Detect which cell encompasses the target text, then output its (x, y) center coordinate. 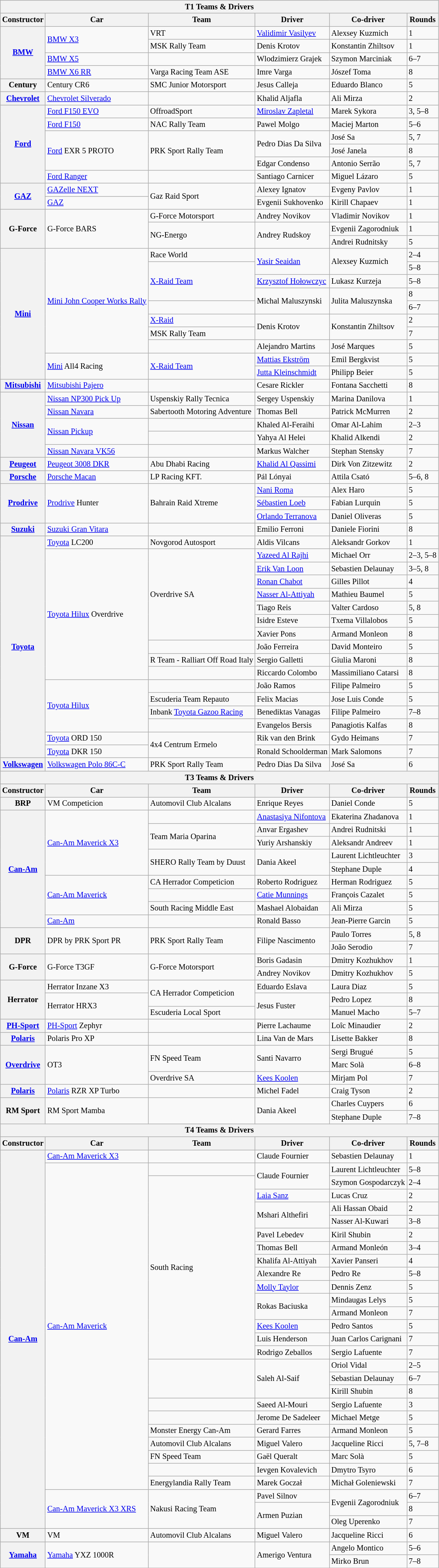
Mark Salomons (368, 751)
Alexandre Re (292, 1274)
Catie Munnings (292, 895)
Eduardo Blanco (368, 85)
Prodrive (23, 503)
Gaël Queralt (292, 1457)
Nissan Pickup (97, 431)
Szymon Marciniak (368, 59)
Ronald Basso (292, 921)
4x4 Centrum Ermelo (202, 744)
Roberto Rodriguez (292, 882)
Yuriy Arshanskiy (292, 843)
Herrator (23, 1000)
Kiril Shubin (368, 1235)
Sabertooth Motoring Adventure (202, 412)
Volkswagen (23, 764)
Khalifa Al-Attiyah (292, 1261)
Gydo Heimans (368, 738)
Fabian Lurquin (368, 503)
Amerigo Ventura (292, 1555)
Porsche Macan (97, 477)
X-Raid (202, 320)
Mattias Ekström (292, 359)
Krzysztof Hołowczyc (292, 281)
Jose Luis Conde (368, 699)
Andrey Rudskoy (292, 235)
Ronan Chabot (292, 581)
Tiago Reis (292, 608)
Mitsubishi (23, 385)
Evgenii Sukhovenko (292, 203)
Alex Haro (368, 490)
Ekaterina Zhadanova (368, 817)
Laura Diaz (368, 987)
Emil Bergkvist (368, 359)
T4 Teams & Drivers (219, 1130)
Panagiotis Kalfas (368, 725)
Xavier Panseri (368, 1261)
Isidre Esteve (292, 621)
Yazeed Al Rajhi (292, 555)
Team Maria Oparina (202, 836)
Maciej Marton (368, 124)
Khalid Alkendi (368, 438)
Pavel Lebedev (292, 1235)
Sergi Brugué (368, 1052)
Marek Sykora (368, 111)
Rodrigo Zeballos (292, 1352)
Txema Villalobos (368, 621)
Enrique Reyes (292, 803)
Aldis Vilcans (292, 542)
Inbank Toyota Gazoo Racing (202, 712)
Toyota DKR 150 (97, 751)
Khalid Al Qassimi (292, 464)
Mirjam Pol (368, 1078)
BMW (23, 53)
Juan Carlos Carignani (368, 1339)
Giulia Maroni (368, 660)
Pavel Silnov (292, 1496)
Jószef Toma (368, 72)
Toyota (23, 647)
Manuel Macho (368, 1013)
Polaris RZR XP Turbo (97, 1091)
R Team - Ralliart Off Road Italy (202, 660)
Chevrolet Silverado (97, 98)
Marek Goczał (292, 1483)
Lucas Cruz (368, 1195)
Monster Energy Can-Am (202, 1431)
Toyota LC200 (97, 542)
Michel Fadel (292, 1091)
Rokas Baciuska (292, 1306)
Peugeot 3008 DKR (97, 464)
Daniel Conde (368, 803)
Dirk Von Zitzewitz (368, 464)
Century (23, 85)
Pawel Molgo (292, 124)
BMW X3 (97, 40)
Yasir Seaidan (292, 262)
Craig Tyson (368, 1091)
Mitsubishi Pajero (97, 385)
LP Racing KFT. (202, 477)
Jean-Pierre Garcin (368, 921)
Markus Walcher (292, 451)
Novgorod Autosport (202, 542)
Volkswagen Polo 86C-C (97, 764)
GAZelle NEXT (97, 190)
BMW X5 (97, 59)
Nissan NP300 Pick Up (97, 399)
Philipp Beier (368, 373)
Ronald Schoolderman (292, 751)
Saleh Al-Saif (292, 1379)
Charles Cuypers (368, 1104)
T3 Teams & Drivers (219, 777)
Herrator Inzane X3 (97, 987)
Omar Al-Lahim (368, 425)
Stephan Stensky (368, 451)
Mini All4 Racing (97, 366)
Riccardo Colombo (292, 673)
Aleksandr Andreev (368, 843)
Energylandia Rally Team (202, 1483)
2–5 (423, 1365)
RM Sport Mamba (97, 1110)
Khalid Aljafla (292, 98)
Gilles Pillot (368, 581)
Toyota ORD 150 (97, 738)
OffroadSport (202, 111)
Pedro Lopez (368, 999)
Imre Varga (292, 72)
Ford F150 EVO (97, 111)
3–8 (423, 1221)
Marina Danilova (368, 399)
Jerome De Sadeleer (292, 1417)
SMC Junior Motorsport (202, 85)
Suzuki Gran Vitara (97, 529)
Ford (23, 144)
Michał Goleniewski (368, 1483)
Julita Maluszynska (368, 300)
VRT (202, 33)
BRP (23, 803)
Benediktas Vanagas (292, 712)
Mashael Alobaidan (292, 908)
Armand Monleón (368, 1248)
Yahya Al Helei (292, 438)
Suzuki (23, 529)
Erik Van Loon (292, 569)
João Ramos (292, 686)
Orlando Terranova (292, 516)
Valter Cardoso (368, 608)
Daniel Oliveras (368, 516)
José Marques (368, 346)
Antonio Serrão (368, 163)
Andrei Rudnitski (368, 830)
Nissan (23, 425)
Kirill Chapaev (368, 203)
Santiago Carnicer (292, 177)
Yamaha YXZ 1000R (97, 1555)
T1 Teams & Drivers (219, 7)
Yamaha (23, 1555)
Lukasz Kurzeja (368, 281)
Jesus Fuster (292, 1006)
Felix Macias (292, 699)
Alejandro Martins (292, 346)
Cesare Rickler (292, 385)
Evangelos Bersis (292, 725)
Saeed Al-Mouri (292, 1405)
Anastasiya Nifontova (292, 817)
David Monteiro (368, 647)
Overdrive (23, 1065)
Kirill Shubin (368, 1391)
Emilio Ferroni (292, 529)
Mshari Althefiri (292, 1215)
Vladimir Novikov (368, 216)
VM Competicion (97, 803)
Sébastien Loeb (292, 503)
Jesus Calleja (292, 85)
François Cazalet (368, 895)
Varga Racing Team ASE (202, 72)
Khaled Al-Feraihi (292, 425)
Escuderia Local Sport (202, 1013)
Massimiliano Catarsi (368, 673)
Pierre Lachaume (292, 1026)
Boris Gadasin (292, 960)
Szymon Gospodarczyk (368, 1182)
Oriol Vidal (368, 1365)
Loîc Minaudier (368, 1026)
Mini (23, 314)
Century CR6 (97, 85)
Lina Van de Mars (292, 1039)
Dmytro Tsyro (368, 1470)
BMW X6 RR (97, 72)
Dennis Zenz (368, 1287)
Michael Orr (368, 555)
Gerard Farres (292, 1431)
Aleksandr Gorkov (368, 542)
3–4 (423, 1248)
6–8 (423, 1065)
Mini John Cooper Works Rally (97, 300)
Porsche (23, 477)
Pedro Santos (368, 1326)
SHERO Rally Team by Duust (202, 862)
Lisette Bakker (368, 1039)
Miroslav Zapletal (292, 111)
Escuderia Team Repauto (202, 699)
Paulo Torres (368, 934)
Nasser Al-Kuwari (368, 1221)
Jutta Kleinschmidt (292, 373)
Polaris Pro XP (97, 1039)
2–3 (423, 425)
Edgar Condenso (292, 163)
Laia Sanz (292, 1195)
Ievgen Kovalevich (292, 1470)
Patrick McMurren (368, 412)
Ali Hassan Obaid (368, 1209)
Sergey Uspenskiy (292, 399)
Nissan Navara (97, 412)
Ford Ranger (97, 177)
Nissan Navara VK56 (97, 451)
3–5, 8 (423, 569)
5–7 (423, 1013)
Pedro Re (368, 1274)
Attila Csató (368, 477)
South Racing Middle East (202, 908)
Santi Navarro (292, 1058)
5–6, 8 (423, 477)
Molly Taylor (292, 1287)
Rik van den Brink (292, 738)
Peugeot (23, 464)
Ford F150 (97, 124)
Sebastian Delaunay (368, 1378)
Chevrolet (23, 98)
DPR by PRK Sport PR (97, 941)
Andrei Rudnitsky (368, 242)
G-Force T3GF (97, 966)
Nani Roma (292, 490)
Michael Metge (368, 1417)
PH-Sport (23, 1026)
Nasser Al-Attiyah (292, 595)
Alexey Ignatov (292, 190)
Filipe Nascimento (292, 941)
Daniele Fiorini (368, 529)
Ford EXR 5 PROTO (97, 151)
Toyota Hilux Overdrive (97, 614)
Xavier Pons (292, 634)
Toyota Hilux (97, 706)
Validimir Vasilyev (292, 33)
José Janela (368, 151)
Fontana Sacchetti (368, 385)
Prodrive Hunter (97, 503)
South Racing (202, 1267)
Oleg Uperenko (368, 1522)
Uspenskiy Rally Tecnica (202, 399)
RM Sport (23, 1110)
G-Force BARS (97, 229)
Bahrain Raid Xtreme (202, 503)
João Serodio (368, 947)
Mindaugas Lelys (368, 1300)
Herman Rodriguez (368, 882)
Can-Am Maverick X3 XRS (97, 1509)
DPR (23, 941)
OT3 (97, 1065)
Luis Henderson (292, 1339)
Sergio Galletti (292, 660)
Mathieu Baumel (368, 595)
Pál Lónyai (292, 477)
NG-Energo (202, 235)
Nakusi Racing Team (202, 1509)
Angelo Montico (368, 1548)
5, 7–8 (423, 1444)
Evgeny Pavlov (368, 190)
Anvar Ergashev (292, 830)
Miguel Lázaro (368, 177)
Eduardo Eslava (292, 987)
Armen Puzian (292, 1515)
NAC Rally Team (202, 124)
Mirko Brun (368, 1561)
3, 5–8 (423, 111)
PH-Sport Zephyr (97, 1026)
Race World (202, 255)
Wlodzimierz Grajek (292, 59)
Gaz Raid Sport (202, 196)
Abu Dhabi Racing (202, 464)
João Ferreira (292, 647)
Michal Maluszynski (292, 300)
Herrator HRX3 (97, 1006)
2–3, 5–8 (423, 555)
